Find where the given text appears and provide that cell's center as [x, y] coordinate. 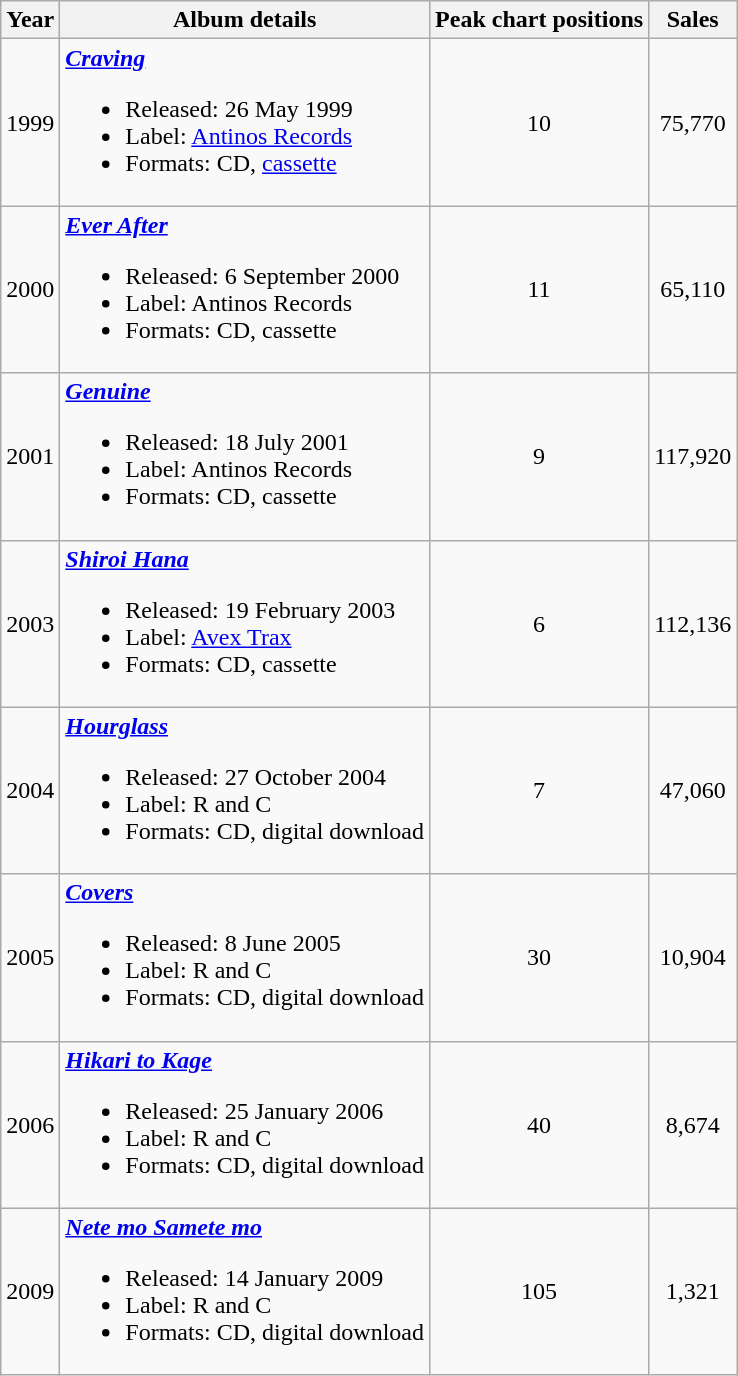
2003 [30, 624]
7 [540, 790]
65,110 [693, 290]
1999 [30, 122]
10 [540, 122]
117,920 [693, 456]
6 [540, 624]
2006 [30, 1124]
Ever AfterReleased: 6 September 2000Label: Antinos RecordsFormats: CD, cassette [245, 290]
8,674 [693, 1124]
Hikari to KageReleased: 25 January 2006Label: R and CFormats: CD, digital download [245, 1124]
2004 [30, 790]
2009 [30, 1292]
HourglassReleased: 27 October 2004Label: R and CFormats: CD, digital download [245, 790]
105 [540, 1292]
CravingReleased: 26 May 1999Label: Antinos RecordsFormats: CD, cassette [245, 122]
2005 [30, 958]
75,770 [693, 122]
30 [540, 958]
Peak chart positions [540, 20]
9 [540, 456]
2000 [30, 290]
2001 [30, 456]
GenuineReleased: 18 July 2001Label: Antinos RecordsFormats: CD, cassette [245, 456]
Sales [693, 20]
11 [540, 290]
1,321 [693, 1292]
10,904 [693, 958]
CoversReleased: 8 June 2005Label: R and CFormats: CD, digital download [245, 958]
47,060 [693, 790]
40 [540, 1124]
Year [30, 20]
Album details [245, 20]
Nete mo Samete moReleased: 14 January 2009Label: R and CFormats: CD, digital download [245, 1292]
Shiroi HanaReleased: 19 February 2003Label: Avex TraxFormats: CD, cassette [245, 624]
112,136 [693, 624]
